Provide the [x, y] coordinate of the cell's center where the given text is located.  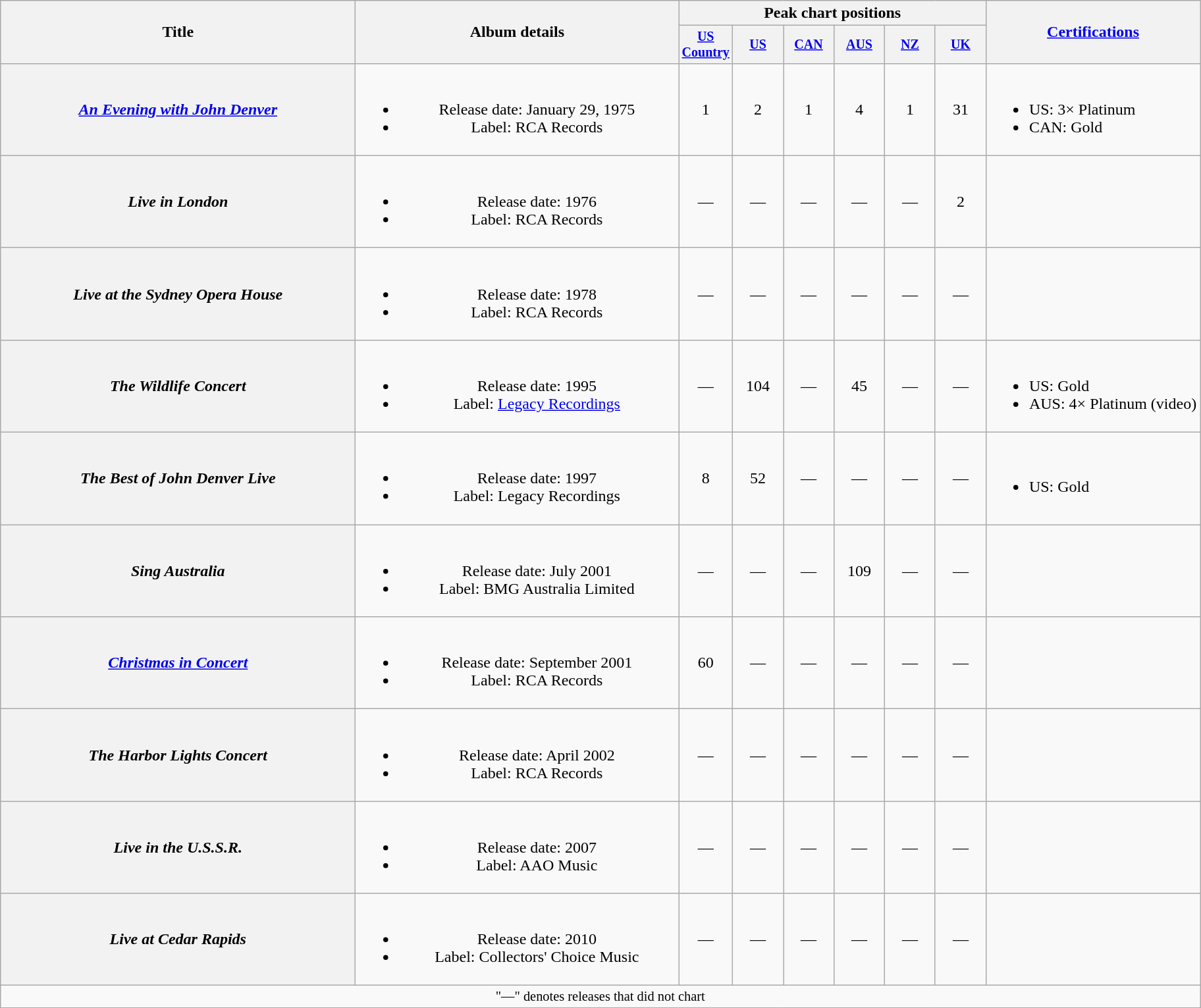
Sing Australia [178, 571]
The Wildlife Concert [178, 386]
Release date: 2010Label: Collectors' Choice Music [518, 940]
52 [759, 479]
Live at Cedar Rapids [178, 940]
45 [859, 386]
Release date: January 29, 1975Label: RCA Records [518, 109]
AUS [859, 45]
Live in the U.S.S.R. [178, 847]
US [759, 45]
The Best of John Denver Live [178, 479]
UK [960, 45]
The Harbor Lights Concert [178, 755]
US Country [706, 45]
Title [178, 32]
CAN [809, 45]
Release date: July 2001Label: BMG Australia Limited [518, 571]
US: GoldAUS: 4× Platinum (video) [1093, 386]
Release date: 1997Label: Legacy Recordings [518, 479]
Christmas in Concert [178, 663]
Release date: 1995Label: Legacy Recordings [518, 386]
109 [859, 571]
"—" denotes releases that did not chart [600, 997]
NZ [910, 45]
31 [960, 109]
US: 3× PlatinumCAN: Gold [1093, 109]
US: Gold [1093, 479]
104 [759, 386]
Live in London [178, 201]
Release date: April 2002Label: RCA Records [518, 755]
Album details [518, 32]
Release date: 1978Label: RCA Records [518, 294]
60 [706, 663]
Release date: 2007Label: AAO Music [518, 847]
Live at the Sydney Opera House [178, 294]
Certifications [1093, 32]
Release date: September 2001Label: RCA Records [518, 663]
8 [706, 479]
Release date: 1976Label: RCA Records [518, 201]
Peak chart positions [832, 13]
An Evening with John Denver [178, 109]
4 [859, 109]
